Locate the cell with the specified text and output its (x, y) center coordinate. 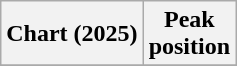
Chart (2025) (72, 34)
Peakposition (189, 34)
